Return the [X, Y] coordinate for the center point of the cell that contains the specified text.  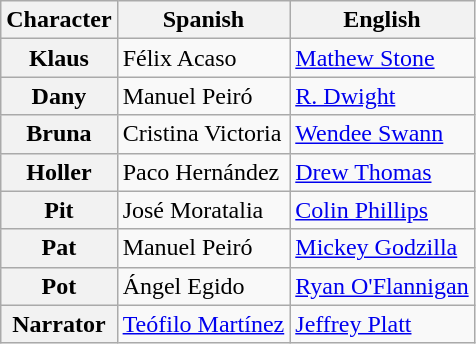
Ryan O'Flannigan [382, 286]
Pat [59, 248]
Pit [59, 210]
Bruna [59, 134]
José Moratalia [204, 210]
Dany [59, 96]
Pot [59, 286]
English [382, 20]
Narrator [59, 324]
Mickey Godzilla [382, 248]
Character [59, 20]
Ángel Egido [204, 286]
Paco Hernández [204, 172]
Holler [59, 172]
Klaus [59, 58]
Drew Thomas [382, 172]
Teófilo Martínez [204, 324]
Cristina Victoria [204, 134]
Mathew Stone [382, 58]
R. Dwight [382, 96]
Wendee Swann [382, 134]
Jeffrey Platt [382, 324]
Colin Phillips [382, 210]
Spanish [204, 20]
Félix Acaso [204, 58]
